Search for the cell housing the specified text and yield its [X, Y] center coordinate. 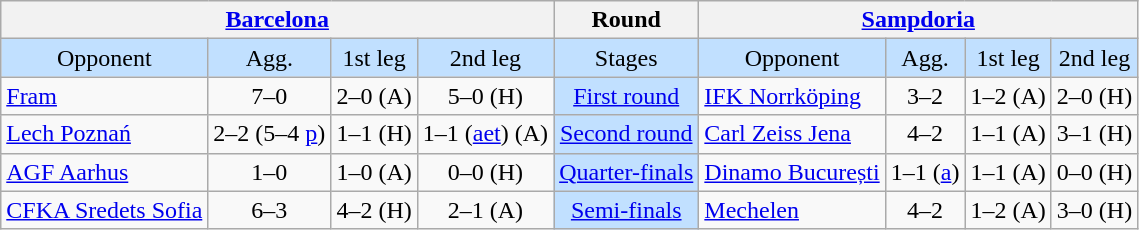
AGF Aarhus [104, 172]
1–0 [270, 172]
First round [626, 96]
Lech Poznań [104, 134]
1–1 (H) [374, 134]
Carl Zeiss Jena [792, 134]
4–2 (H) [374, 210]
2–2 (5–4 p) [270, 134]
6–3 [270, 210]
Second round [626, 134]
Semi-finals [626, 210]
IFK Norrköping [792, 96]
2–0 (H) [1094, 96]
Mechelen [792, 210]
Dinamo București [792, 172]
Round [626, 20]
2–0 (A) [374, 96]
1–1 (a) [925, 172]
5–0 (H) [485, 96]
3–2 [925, 96]
3–1 (H) [1094, 134]
2–1 (A) [485, 210]
Stages [626, 58]
CFKA Sredets Sofia [104, 210]
Barcelona [278, 20]
Quarter-finals [626, 172]
7–0 [270, 96]
1–0 (A) [374, 172]
Fram [104, 96]
3–0 (H) [1094, 210]
Sampdoria [918, 20]
1–1 (aet) (A) [485, 134]
